Pinpoint the cell where the given text exists, returning its (x, y) midpoint coordinate. 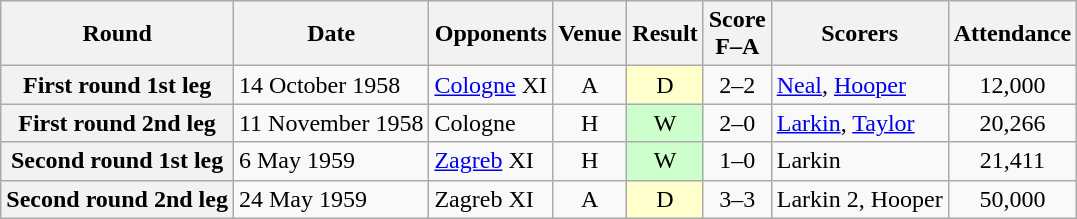
11 November 1958 (330, 123)
21,411 (1012, 161)
Date (330, 34)
20,266 (1012, 123)
12,000 (1012, 85)
First round 1st leg (118, 85)
Neal, Hooper (860, 85)
Result (665, 34)
First round 2nd leg (118, 123)
ScoreF–A (737, 34)
Second round 1st leg (118, 161)
2–0 (737, 123)
6 May 1959 (330, 161)
Cologne XI (491, 85)
24 May 1959 (330, 199)
Opponents (491, 34)
Round (118, 34)
Scorers (860, 34)
50,000 (1012, 199)
14 October 1958 (330, 85)
Venue (590, 34)
Larkin (860, 161)
Larkin 2, Hooper (860, 199)
Attendance (1012, 34)
Larkin, Taylor (860, 123)
3–3 (737, 199)
Second round 2nd leg (118, 199)
Cologne (491, 123)
2–2 (737, 85)
1–0 (737, 161)
